Capture the cell that displays the provided text and extract its (x, y) central coordinate. 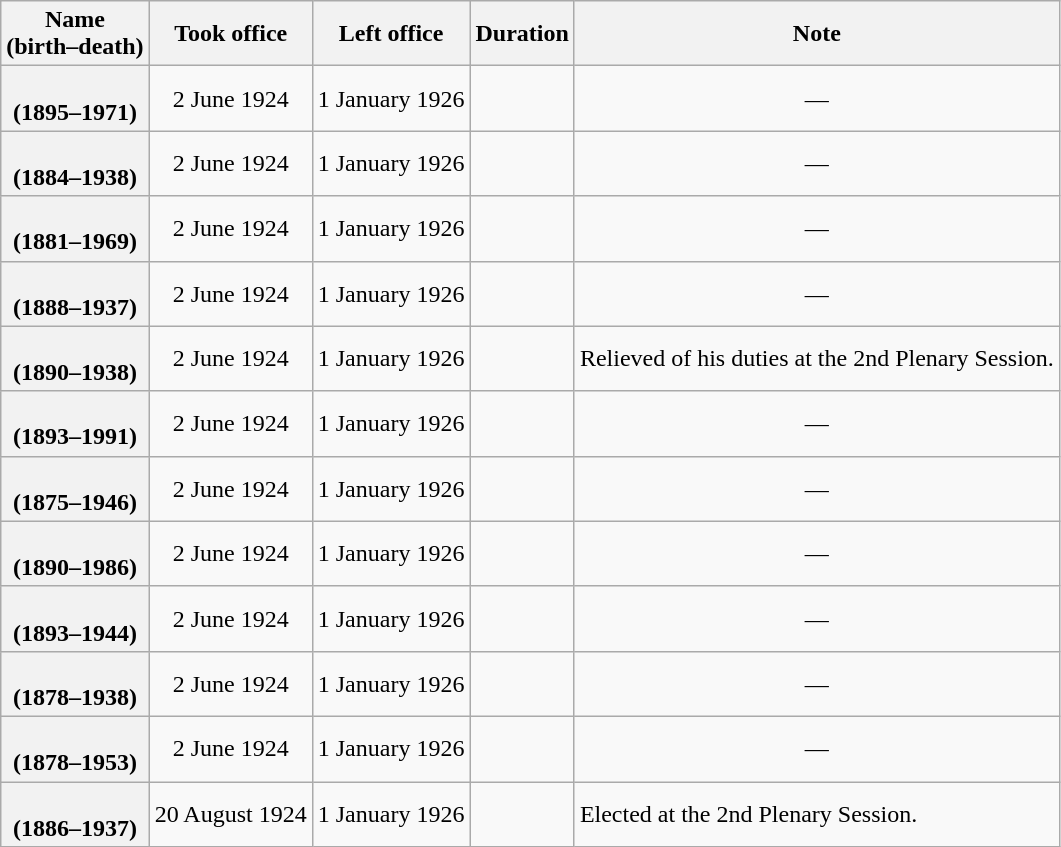
(1875–1946) (75, 488)
(1893–1991) (75, 424)
Took office (230, 34)
20 August 1924 (230, 814)
(1888–1937) (75, 294)
Name(birth–death) (75, 34)
(1890–1986) (75, 554)
(1878–1953) (75, 748)
(1878–1938) (75, 684)
Relieved of his duties at the 2nd Plenary Session. (816, 358)
Duration (522, 34)
(1884–1938) (75, 164)
Note (816, 34)
(1886–1937) (75, 814)
(1881–1969) (75, 228)
Elected at the 2nd Plenary Session. (816, 814)
(1890–1938) (75, 358)
(1895–1971) (75, 98)
(1893–1944) (75, 618)
Left office (391, 34)
